Provide the [X, Y] coordinate of the cell's center where the given text is located.  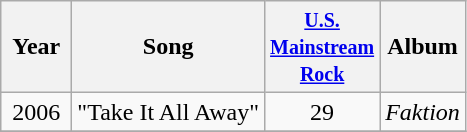
"Take It All Away" [168, 112]
2006 [36, 112]
29 [322, 112]
Album [423, 47]
Year [36, 47]
Faktion [423, 112]
U.S. Mainstream Rock [322, 47]
Song [168, 47]
